From the cell containing the given text, extract its center point as [X, Y] coordinate. 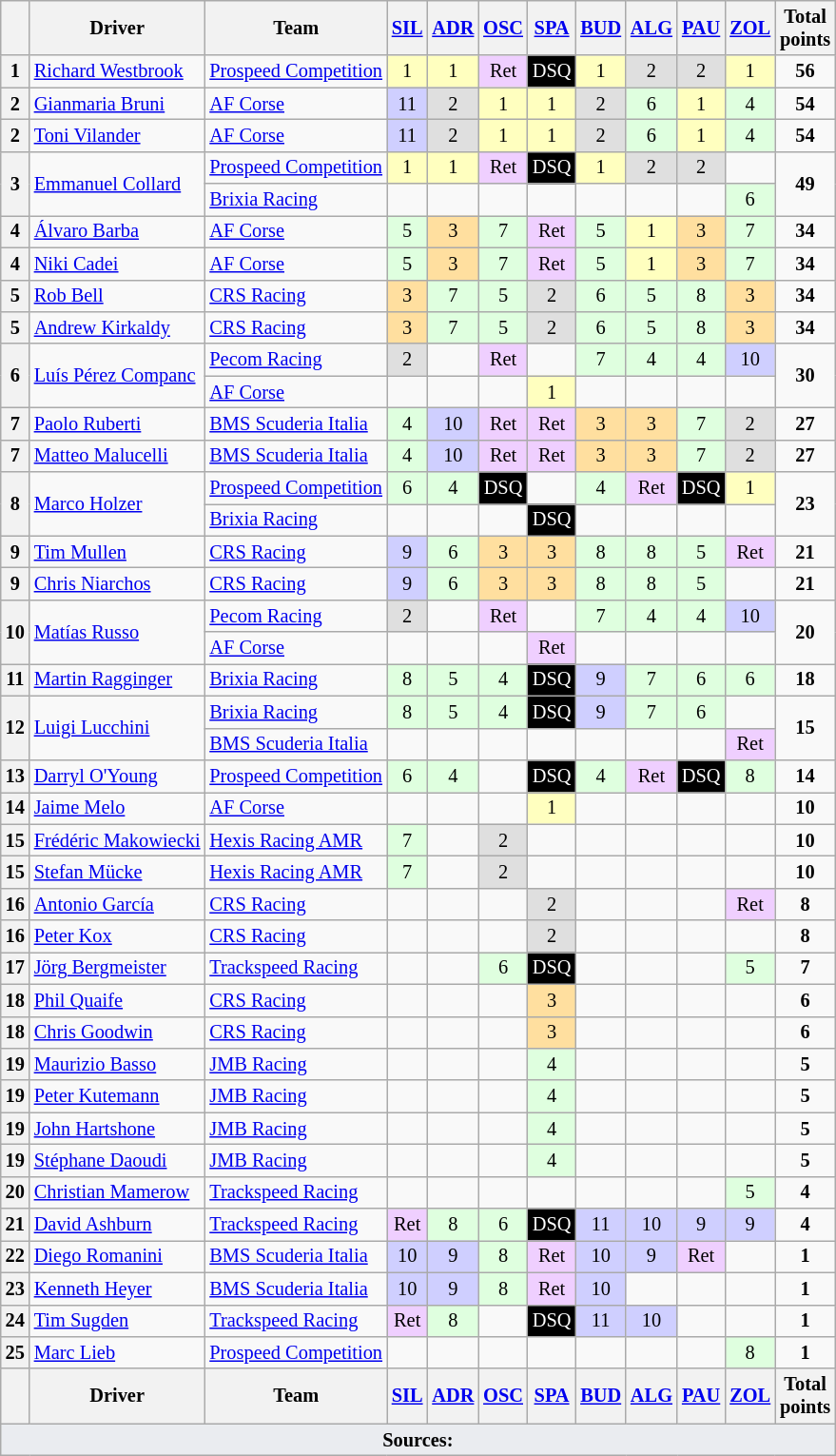
Niki Cadei [118, 264]
12 [15, 727]
David Ashburn [118, 1225]
Antonio García [118, 904]
Matías Russo [118, 632]
Phil Quaife [118, 1000]
Jörg Bergmeister [118, 968]
25 [15, 1352]
Kenneth Heyer [118, 1289]
Luigi Lucchini [118, 727]
Rob Bell [118, 296]
Jaime Melo [118, 808]
Matteo Malucelli [118, 456]
Peter Kox [118, 936]
Toni Vilander [118, 135]
Álvaro Barba [118, 231]
Gianmaria Bruni [118, 104]
Chris Niarchos [118, 583]
22 [15, 1256]
Tim Sugden [118, 1321]
Stéphane Daoudi [118, 1160]
Christian Mamerow [118, 1192]
13 [15, 776]
John Hartshone [118, 1129]
Peter Kutemann [118, 1096]
Sources: [418, 1440]
17 [15, 968]
Stefan Mücke [118, 872]
Richard Westbrook [118, 71]
Maurizio Basso [118, 1064]
49 [805, 183]
Chris Goodwin [118, 1033]
Paolo Ruberti [118, 423]
Martin Ragginger [118, 679]
30 [805, 375]
24 [15, 1321]
Darryl O'Young [118, 776]
Tim Mullen [118, 552]
Marco Holzer [118, 504]
Emmanuel Collard [118, 183]
Marc Lieb [118, 1352]
Andrew Kirkaldy [118, 327]
Diego Romanini [118, 1256]
56 [805, 71]
Frédéric Makowiecki [118, 840]
Luís Pérez Companc [118, 375]
